Search for the cell housing the specified text and yield its (x, y) center coordinate. 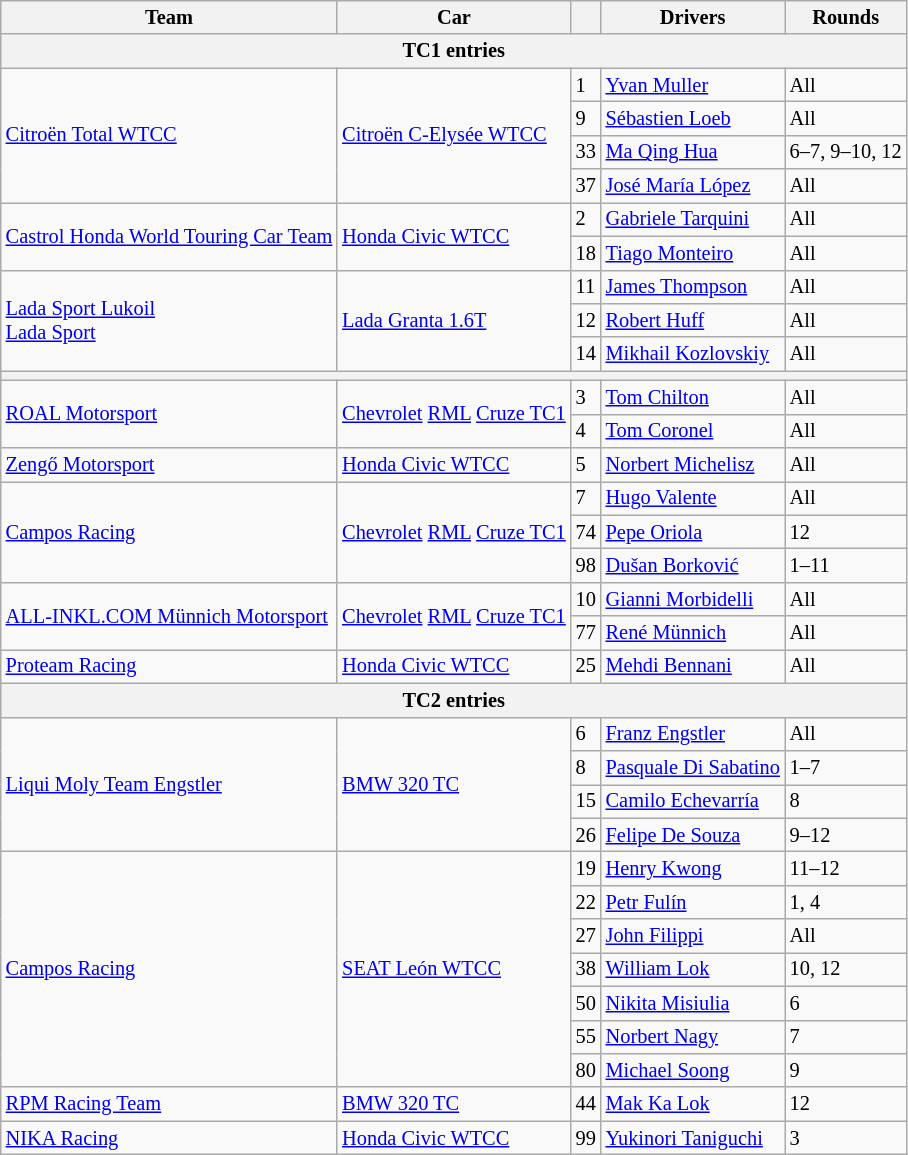
Tom Coronel (693, 431)
NIKA Racing (169, 1138)
4 (586, 431)
18 (586, 253)
26 (586, 835)
14 (586, 354)
1, 4 (846, 902)
Tiago Monteiro (693, 253)
ALL-INKL.COM Münnich Motorsport (169, 616)
1 (586, 85)
Yvan Muller (693, 85)
Norbert Nagy (693, 1037)
22 (586, 902)
2 (586, 219)
Mikhail Kozlovskiy (693, 354)
10, 12 (846, 969)
Lada Granta 1.6T (454, 320)
1–11 (846, 565)
33 (586, 152)
Pasquale Di Sabatino (693, 767)
John Filippi (693, 936)
Camilo Echevarría (693, 801)
Sébastien Loeb (693, 118)
6–7, 9–10, 12 (846, 152)
Hugo Valente (693, 498)
René Münnich (693, 633)
Robert Huff (693, 320)
11–12 (846, 868)
25 (586, 666)
Gabriele Tarquini (693, 219)
37 (586, 186)
Proteam Racing (169, 666)
Ma Qing Hua (693, 152)
Zengő Motorsport (169, 465)
Team (169, 17)
80 (586, 1070)
50 (586, 1003)
Drivers (693, 17)
Liqui Moly Team Engstler (169, 784)
James Thompson (693, 287)
TC1 entries (454, 51)
Rounds (846, 17)
Citroën C-Elysée WTCC (454, 136)
27 (586, 936)
Franz Engstler (693, 734)
1–7 (846, 767)
Castrol Honda World Touring Car Team (169, 236)
William Lok (693, 969)
TC2 entries (454, 700)
9–12 (846, 835)
74 (586, 532)
Nikita Misiulia (693, 1003)
55 (586, 1037)
Henry Kwong (693, 868)
José María López (693, 186)
44 (586, 1104)
Mehdi Bennani (693, 666)
Mak Ka Lok (693, 1104)
Michael Soong (693, 1070)
15 (586, 801)
Tom Chilton (693, 397)
38 (586, 969)
Yukinori Taniguchi (693, 1138)
Lada Sport Lukoil Lada Sport (169, 320)
Norbert Michelisz (693, 465)
5 (586, 465)
SEAT León WTCC (454, 969)
ROAL Motorsport (169, 414)
98 (586, 565)
RPM Racing Team (169, 1104)
Gianni Morbidelli (693, 599)
10 (586, 599)
Dušan Borković (693, 565)
Car (454, 17)
Felipe De Souza (693, 835)
Petr Fulín (693, 902)
19 (586, 868)
99 (586, 1138)
Citroën Total WTCC (169, 136)
11 (586, 287)
Pepe Oriola (693, 532)
77 (586, 633)
